Capture the cell that displays the provided text and extract its (x, y) central coordinate. 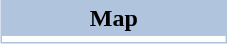
Map (114, 18)
